Find where the given text appears and provide that cell's center as (X, Y) coordinate. 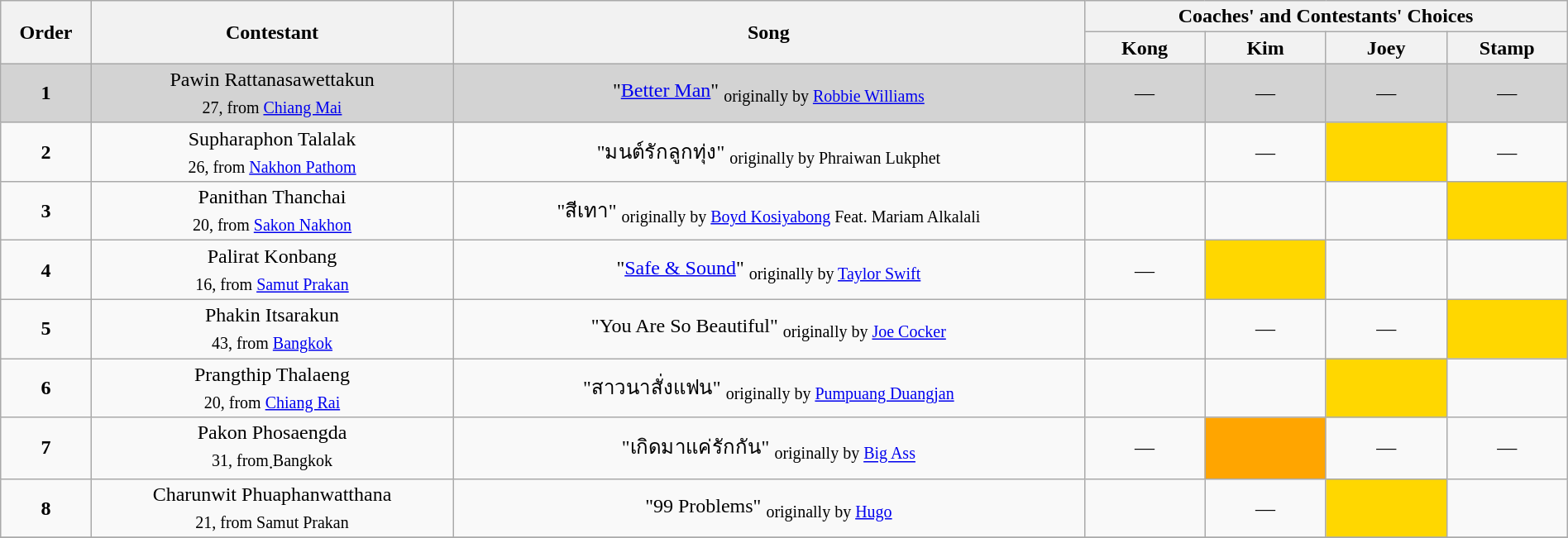
Panithan Thanchai20, from Sakon Nakhon (271, 212)
8 (46, 507)
7 (46, 448)
Pawin Rattanasawettakun27, from Chiang Mai (271, 93)
Kong (1145, 48)
Prangthip Thalaeng20, from Chiang Rai (271, 388)
Song (769, 32)
Charunwit Phuaphanwatthana21, from Samut Prakan (271, 507)
2 (46, 152)
Palirat Konbang16, from Samut Prakan (271, 269)
Contestant (271, 32)
"เกิดมาแค่รักกัน" originally by Big Ass (769, 448)
Order (46, 32)
Phakin Itsarakun43, from Bangkok (271, 329)
Kim (1265, 48)
"99 Problems" originally by Hugo (769, 507)
Joey (1386, 48)
Stamp (1507, 48)
1 (46, 93)
"You Are So Beautiful" originally by Joe Cocker (769, 329)
"Better Man" originally by Robbie Williams (769, 93)
Supharaphon Talalak26, from Nakhon Pathom (271, 152)
"สาวนาสั่งแฟน" originally by Pumpuang Duangjan (769, 388)
"สีเทา" originally by Boyd Kosiyabong Feat. Mariam Alkalali (769, 212)
"มนต์รักลูกทุ่ง" originally by Phraiwan Lukphet (769, 152)
6 (46, 388)
5 (46, 329)
3 (46, 212)
"Safe & Sound" originally by Taylor Swift (769, 269)
4 (46, 269)
Pakon Phosaengda31, from ฺBangkok (271, 448)
Coaches' and Contestants' Choices (1326, 17)
